Provide the (X, Y) coordinate of the cell's center where the given text is located.  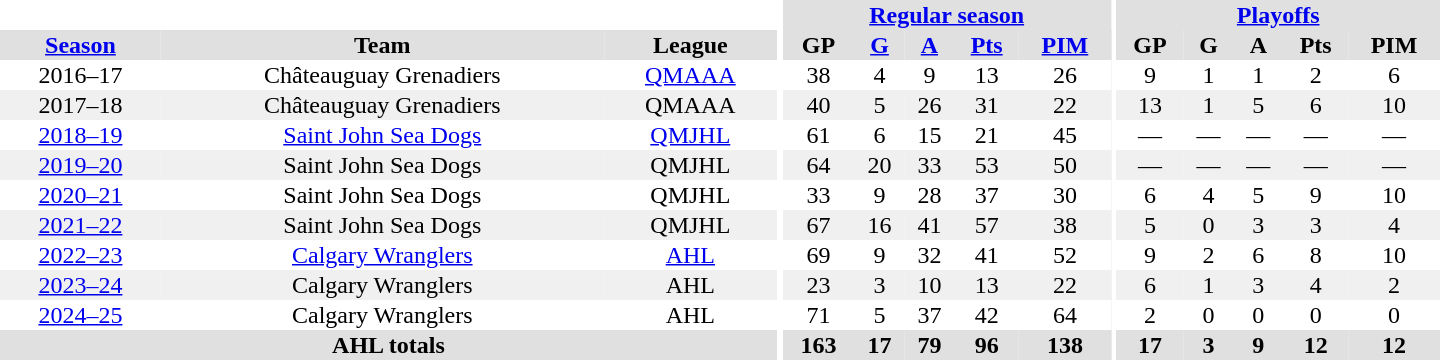
40 (818, 105)
69 (818, 255)
28 (929, 195)
8 (1316, 255)
163 (818, 345)
50 (1065, 165)
Regular season (946, 15)
71 (818, 315)
96 (986, 345)
23 (818, 285)
30 (1065, 195)
Team (382, 45)
31 (986, 105)
2023–24 (80, 285)
61 (818, 135)
67 (818, 225)
45 (1065, 135)
2019–20 (80, 165)
2018–19 (80, 135)
League (690, 45)
2017–18 (80, 105)
2024–25 (80, 315)
2022–23 (80, 255)
20 (880, 165)
21 (986, 135)
15 (929, 135)
2016–17 (80, 75)
2021–22 (80, 225)
Season (80, 45)
52 (1065, 255)
79 (929, 345)
32 (929, 255)
AHL totals (388, 345)
53 (986, 165)
57 (986, 225)
42 (986, 315)
2020–21 (80, 195)
138 (1065, 345)
16 (880, 225)
Playoffs (1278, 15)
